Return (x, y) of the center of cell containing provided text 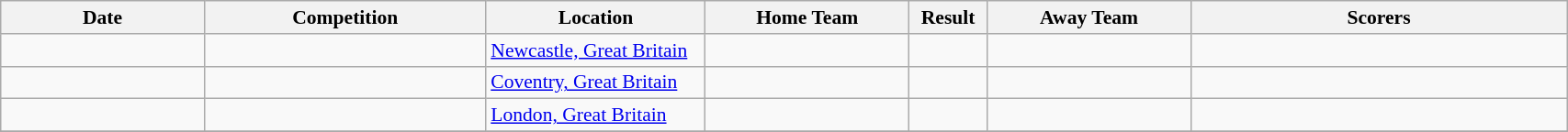
Newcastle, Great Britain (595, 50)
Coventry, Great Britain (595, 82)
Competition (345, 17)
Scorers (1378, 17)
Home Team (807, 17)
Location (595, 17)
Result (948, 17)
London, Great Britain (595, 115)
Away Team (1089, 17)
Date (103, 17)
